Return the (x, y) coordinate for the center point of the cell that contains the specified text.  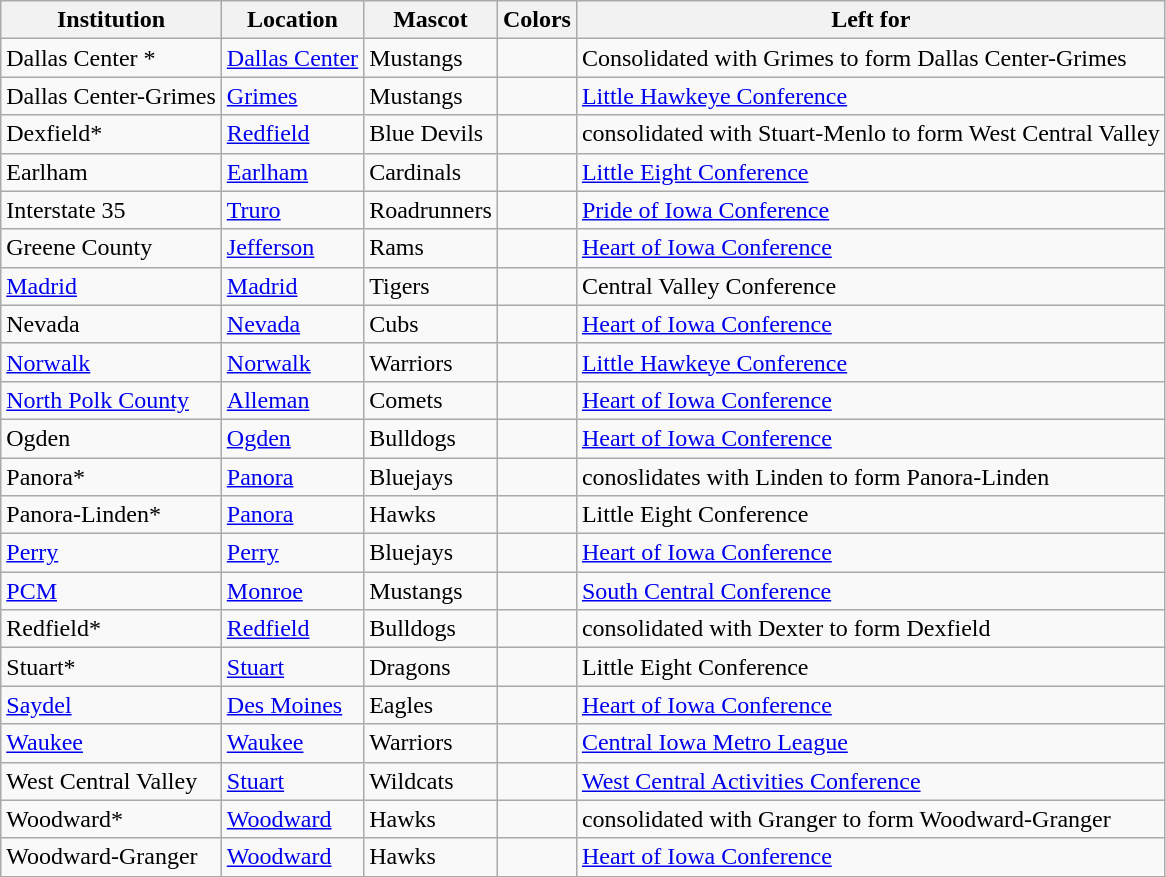
Rams (431, 248)
PCM (112, 591)
consolidated with Dexter to form Dexfield (870, 629)
conoslidates with Linden to form Panora-Linden (870, 477)
Panora* (112, 477)
Saydel (112, 705)
Truro (292, 210)
Eagles (431, 705)
Wildcats (431, 781)
Institution (112, 20)
Roadrunners (431, 210)
Dallas Center (292, 58)
Consolidated with Grimes to form Dallas Center-Grimes (870, 58)
Dragons (431, 667)
Monroe (292, 591)
Interstate 35 (112, 210)
South Central Conference (870, 591)
Left for (870, 20)
Blue Devils (431, 134)
Dallas Center-Grimes (112, 96)
Redfield* (112, 629)
consolidated with Granger to form Woodward-Granger (870, 819)
Dexfield* (112, 134)
Cubs (431, 324)
Woodward-Granger (112, 857)
Location (292, 20)
Mascot (431, 20)
Stuart* (112, 667)
Des Moines (292, 705)
Pride of Iowa Conference (870, 210)
Dallas Center * (112, 58)
West Central Valley (112, 781)
Alleman (292, 400)
North Polk County (112, 400)
Greene County (112, 248)
Colors (536, 20)
Cardinals (431, 172)
Central Valley Conference (870, 286)
Central Iowa Metro League (870, 743)
Tigers (431, 286)
West Central Activities Conference (870, 781)
consolidated with Stuart-Menlo to form West Central Valley (870, 134)
Jefferson (292, 248)
Woodward* (112, 819)
Panora-Linden* (112, 515)
Grimes (292, 96)
Comets (431, 400)
